Scan for the cell matching the given text and deliver its (X, Y) coordinate at center. 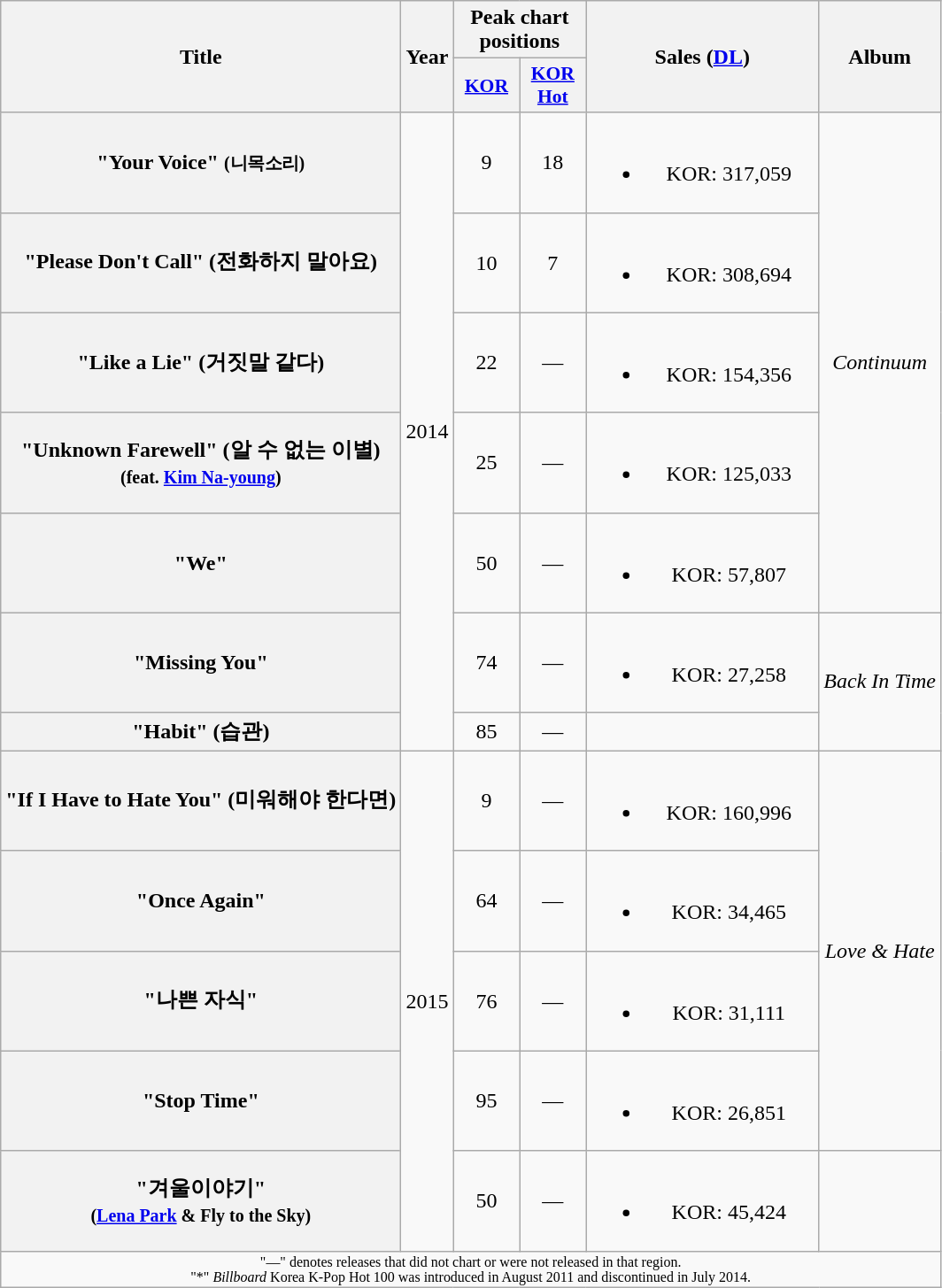
KOR (487, 85)
KOR: 45,424 (703, 1200)
"Stop Time" (201, 1101)
74 (487, 662)
"Unknown Farewell" (알 수 없는 이별) (feat. Kim Na-young) (201, 462)
"If I Have to Hate You" (미워해야 한다면) (201, 800)
KOR: 160,996 (703, 800)
KOR: 317,059 (703, 163)
"We" (201, 563)
KOR: 308,694 (703, 262)
85 (487, 731)
"Once Again" (201, 901)
Sales (DL) (703, 57)
"Missing You" (201, 662)
KOR: 154,356 (703, 363)
Love & Hate (880, 951)
Album (880, 57)
KORHot (552, 85)
"Your Voice" (니목소리) (201, 163)
76 (487, 1000)
2014 (427, 432)
25 (487, 462)
18 (552, 163)
"Habit" (습관) (201, 731)
KOR: 27,258 (703, 662)
Year (427, 57)
"나쁜 자식" (201, 1000)
7 (552, 262)
"Please Don't Call" (전화하지 말아요) (201, 262)
10 (487, 262)
22 (487, 363)
Continuum (880, 363)
KOR: 34,465 (703, 901)
KOR: 26,851 (703, 1101)
2015 (427, 1000)
Back In Time (880, 682)
KOR: 57,807 (703, 563)
Title (201, 57)
64 (487, 901)
KOR: 31,111 (703, 1000)
KOR: 125,033 (703, 462)
Peak chart positions (520, 30)
95 (487, 1101)
"Like a Lie" (거짓말 같다) (201, 363)
"겨울이야기"(Lena Park & Fly to the Sky) (201, 1200)
